Search for the cell housing the specified text and yield its [X, Y] center coordinate. 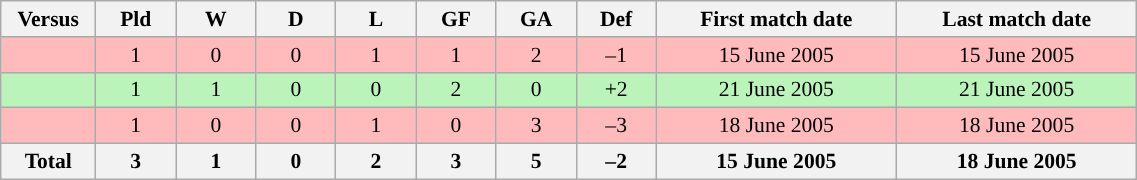
GF [456, 19]
W [216, 19]
+2 [616, 90]
D [296, 19]
5 [536, 162]
L [376, 19]
–3 [616, 126]
First match date [776, 19]
–2 [616, 162]
Versus [48, 19]
Def [616, 19]
Total [48, 162]
Pld [136, 19]
Last match date [1016, 19]
GA [536, 19]
–1 [616, 55]
